Locate the cell with the specified text and output its [X, Y] center coordinate. 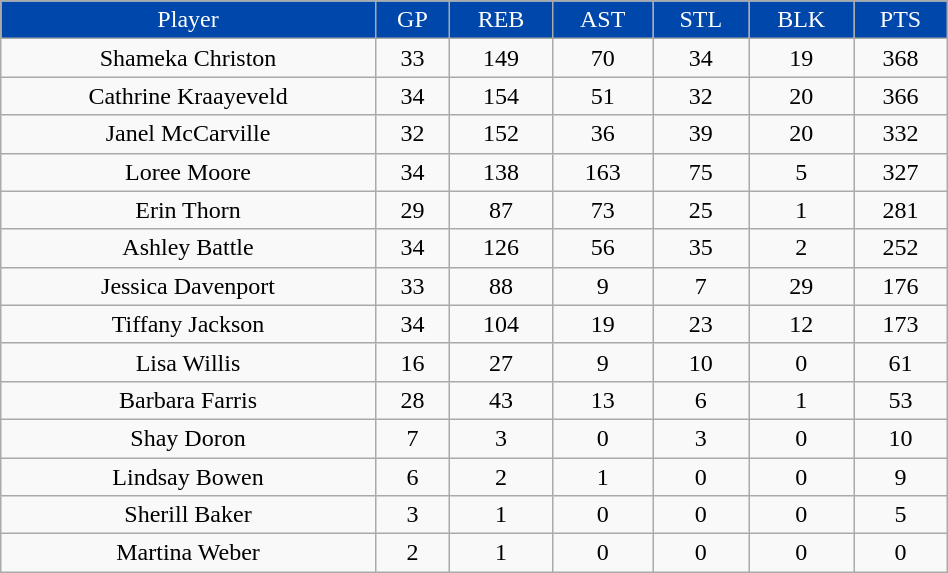
104 [502, 324]
Jessica Davenport [188, 286]
43 [502, 400]
Shay Doron [188, 438]
Cathrine Kraayeveld [188, 96]
Lisa Willis [188, 362]
13 [602, 400]
23 [701, 324]
75 [701, 172]
12 [802, 324]
368 [900, 58]
Janel McCarville [188, 134]
Loree Moore [188, 172]
REB [502, 20]
327 [900, 172]
Tiffany Jackson [188, 324]
252 [900, 248]
281 [900, 210]
154 [502, 96]
Player [188, 20]
16 [412, 362]
GP [412, 20]
176 [900, 286]
Barbara Farris [188, 400]
173 [900, 324]
Lindsay Bowen [188, 477]
149 [502, 58]
126 [502, 248]
Shameka Christon [188, 58]
Sherill Baker [188, 515]
163 [602, 172]
25 [701, 210]
87 [502, 210]
70 [602, 58]
56 [602, 248]
332 [900, 134]
39 [701, 134]
61 [900, 362]
36 [602, 134]
28 [412, 400]
51 [602, 96]
BLK [802, 20]
53 [900, 400]
Ashley Battle [188, 248]
PTS [900, 20]
73 [602, 210]
152 [502, 134]
35 [701, 248]
27 [502, 362]
Erin Thorn [188, 210]
STL [701, 20]
366 [900, 96]
Martina Weber [188, 553]
AST [602, 20]
138 [502, 172]
88 [502, 286]
